Find where the given text appears and provide that cell's center as (x, y) coordinate. 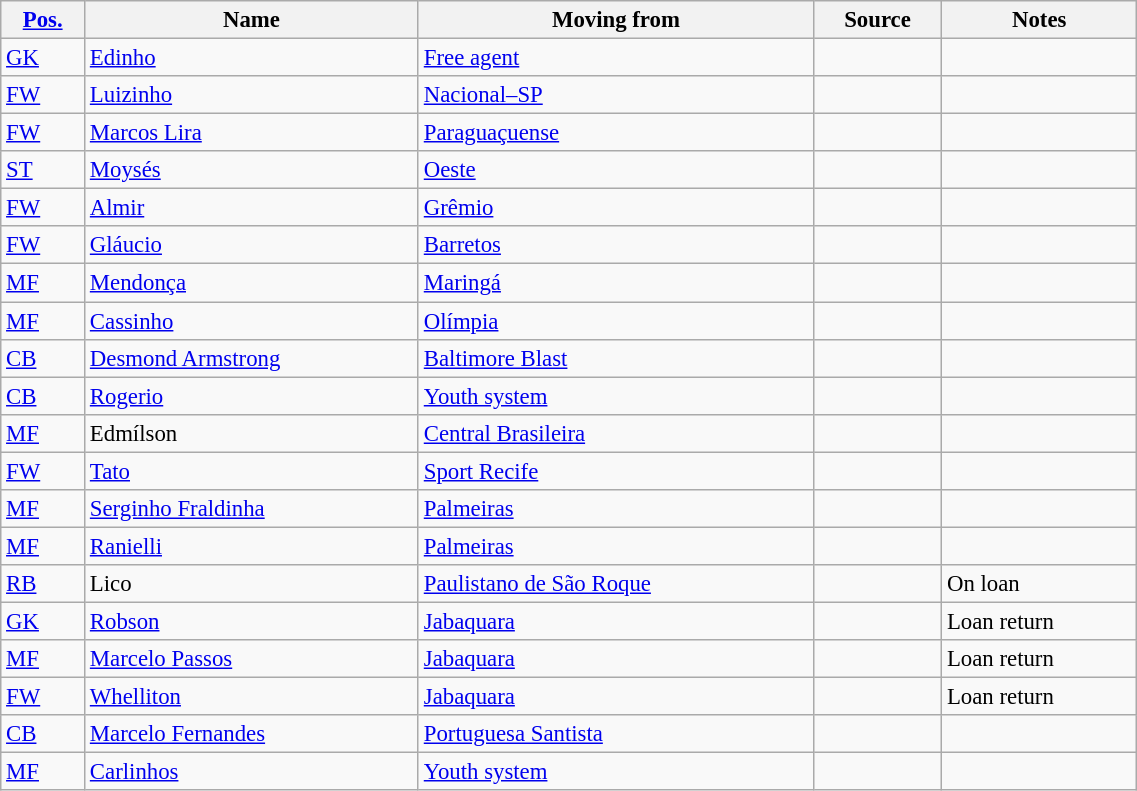
Baltimore Blast (616, 358)
ST (43, 170)
Grêmio (616, 208)
Lico (252, 584)
Carlinhos (252, 772)
Edmílson (252, 433)
Barretos (616, 245)
Almir (252, 208)
Luizinho (252, 95)
Mendonça (252, 283)
Serginho Fraldinha (252, 509)
Gláucio (252, 245)
Robson (252, 621)
Cassinho (252, 321)
Moysés (252, 170)
Pos. (43, 20)
Free agent (616, 58)
Name (252, 20)
Central Brasileira (616, 433)
Paraguaçuense (616, 133)
Tato (252, 471)
Marcelo Fernandes (252, 734)
Olímpia (616, 321)
Maringá (616, 283)
Portuguesa Santista (616, 734)
Whelliton (252, 697)
Source (877, 20)
Paulistano de São Roque (616, 584)
Oeste (616, 170)
Edinho (252, 58)
Nacional–SP (616, 95)
Rogerio (252, 396)
RB (43, 584)
Moving from (616, 20)
Sport Recife (616, 471)
Desmond Armstrong (252, 358)
Marcelo Passos (252, 659)
On loan (1040, 584)
Ranielli (252, 546)
Notes (1040, 20)
Marcos Lira (252, 133)
